For the text-containing cell, return its midpoint in [x, y] coordinate format. 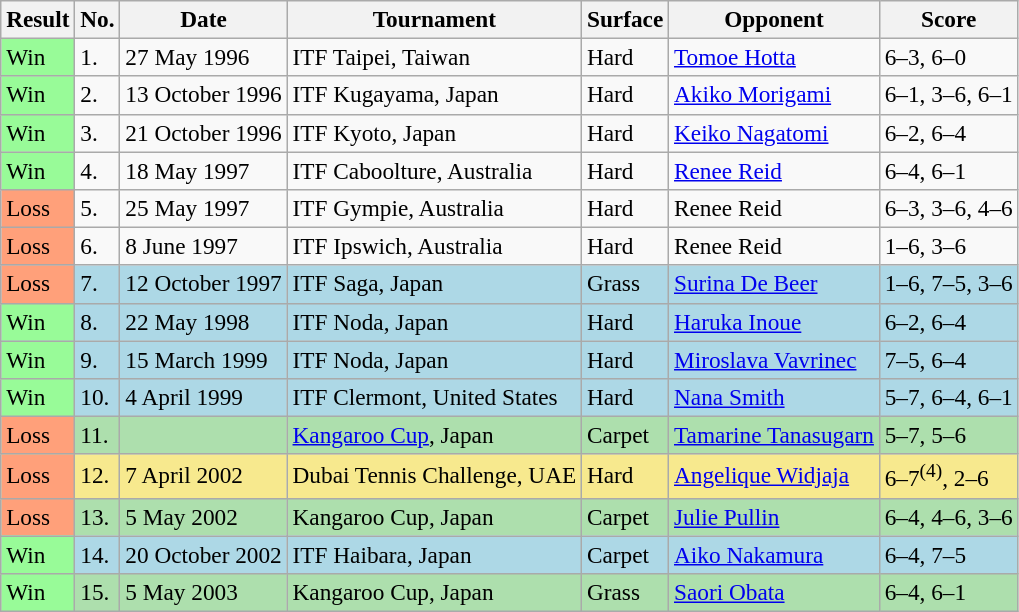
6–4, 7–5 [948, 554]
Date [204, 19]
27 May 1996 [204, 57]
Angelique Widjaja [774, 476]
ITF Kugayama, Japan [434, 95]
12 October 1997 [204, 284]
7. [98, 284]
1–6, 7–5, 3–6 [948, 284]
Tomoe Hotta [774, 57]
3. [98, 133]
ITF Clermont, United States [434, 397]
Dubai Tennis Challenge, UAE [434, 476]
5. [98, 208]
15. [98, 592]
Opponent [774, 19]
8 June 1997 [204, 246]
6–3, 6–0 [948, 57]
13 October 1996 [204, 95]
18 May 1997 [204, 170]
5–7, 6–4, 6–1 [948, 397]
7 April 2002 [204, 476]
11. [98, 435]
6–4, 4–6, 3–6 [948, 517]
21 October 1996 [204, 133]
ITF Taipei, Taiwan [434, 57]
Aiko Nakamura [774, 554]
6–7(4), 2–6 [948, 476]
7–5, 6–4 [948, 359]
20 October 2002 [204, 554]
10. [98, 397]
Surina De Beer [774, 284]
Saori Obata [774, 592]
25 May 1997 [204, 208]
5–7, 5–6 [948, 435]
12. [98, 476]
ITF Saga, Japan [434, 284]
1. [98, 57]
6–1, 3–6, 6–1 [948, 95]
Akiko Morigami [774, 95]
Julie Pullin [774, 517]
Tamarine Tanasugarn [774, 435]
ITF Haibara, Japan [434, 554]
6–3, 3–6, 4–6 [948, 208]
1–6, 3–6 [948, 246]
4. [98, 170]
Haruka Inoue [774, 322]
ITF Gympie, Australia [434, 208]
Result [38, 19]
ITF Caboolture, Australia [434, 170]
9. [98, 359]
ITF Ipswich, Australia [434, 246]
4 April 1999 [204, 397]
Keiko Nagatomi [774, 133]
No. [98, 19]
Score [948, 19]
ITF Kyoto, Japan [434, 133]
5 May 2003 [204, 592]
14. [98, 554]
22 May 1998 [204, 322]
15 March 1999 [204, 359]
Nana Smith [774, 397]
6. [98, 246]
8. [98, 322]
2. [98, 95]
Surface [626, 19]
5 May 2002 [204, 517]
Miroslava Vavrinec [774, 359]
13. [98, 517]
Tournament [434, 19]
